Search for the cell housing the specified text and yield its (x, y) center coordinate. 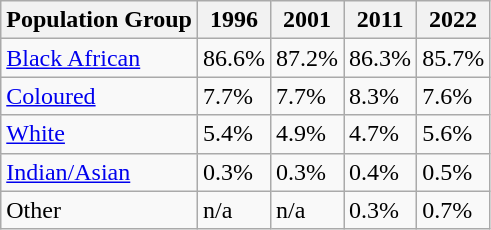
1996 (234, 20)
86.3% (380, 58)
Indian/Asian (100, 172)
White (100, 134)
87.2% (306, 58)
85.7% (454, 58)
7.6% (454, 96)
Population Group (100, 20)
0.5% (454, 172)
8.3% (380, 96)
2011 (380, 20)
86.6% (234, 58)
5.4% (234, 134)
Other (100, 210)
2001 (306, 20)
4.7% (380, 134)
2022 (454, 20)
4.9% (306, 134)
Coloured (100, 96)
Black African (100, 58)
5.6% (454, 134)
0.4% (380, 172)
0.7% (454, 210)
